Determine the (X, Y) coordinate at the center of the cell enclosing the given text.  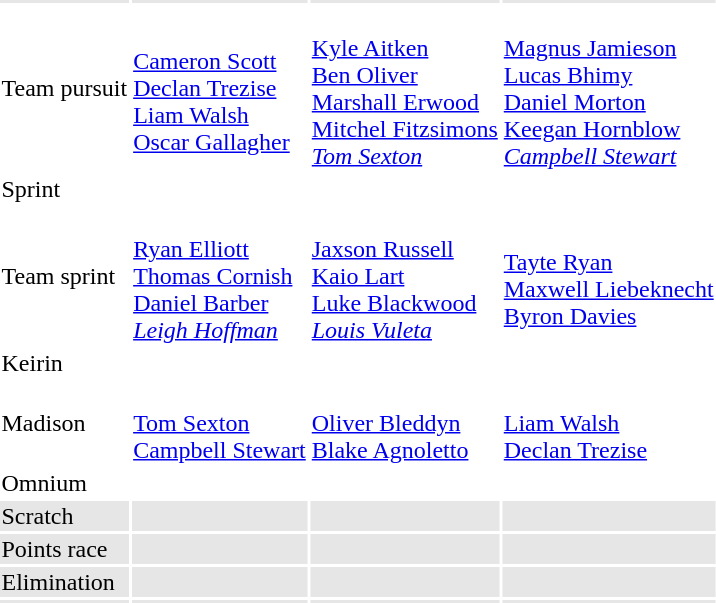
Omnium (64, 483)
Sprint (64, 189)
Points race (64, 549)
Liam WalshDeclan Trezise (608, 423)
Scratch (64, 516)
Kyle AitkenBen OliverMarshall ErwoodMitchel FitzsimonsTom Sexton (404, 88)
Oliver BleddynBlake Agnoletto (404, 423)
Jaxson RussellKaio LartLuke BlackwoodLouis Vuleta (404, 276)
Tom SextonCampbell Stewart (220, 423)
Elimination (64, 582)
Keirin (64, 363)
Magnus JamiesonLucas BhimyDaniel MortonKeegan HornblowCampbell Stewart (608, 88)
Tayte RyanMaxwell LiebeknechtByron Davies (608, 276)
Team pursuit (64, 88)
Team sprint (64, 276)
Madison (64, 423)
Cameron ScottDeclan TreziseLiam WalshOscar Gallagher (220, 88)
Ryan ElliottThomas CornishDaniel BarberLeigh Hoffman (220, 276)
